Detect which cell encompasses the target text, then output its [X, Y] center coordinate. 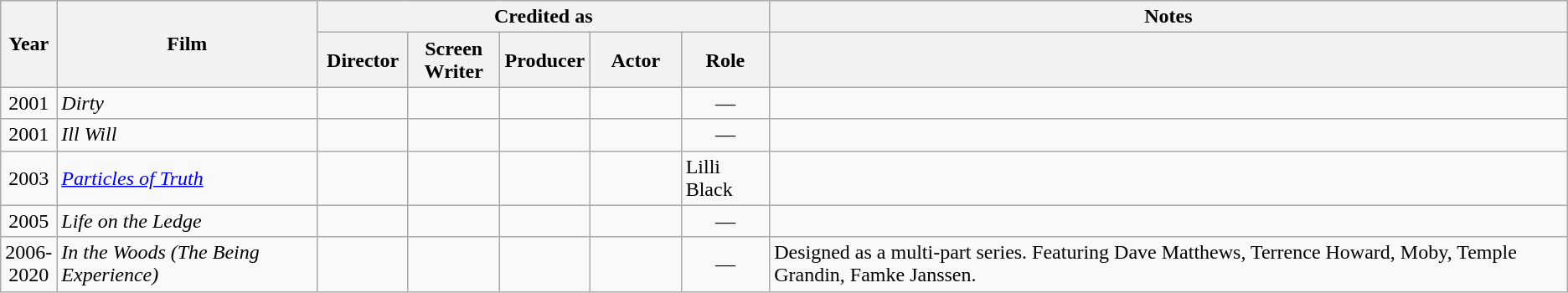
Lilli Black [725, 177]
Particles of Truth [188, 177]
Life on the Ledge [188, 221]
Film [188, 44]
2003 [28, 177]
In the Woods (The Being Experience) [188, 265]
Screen Writer [454, 60]
Dirty [188, 103]
Notes [1169, 17]
2005 [28, 221]
Credited as [544, 17]
Designed as a multi-part series. Featuring Dave Matthews, Terrence Howard, Moby, Temple Grandin, Famke Janssen. [1169, 265]
Actor [637, 60]
Ill Will [188, 135]
Producer [544, 60]
Role [725, 60]
Year [28, 44]
2006-2020 [28, 265]
Director [364, 60]
